For the text-containing cell, return its midpoint in [X, Y] coordinate format. 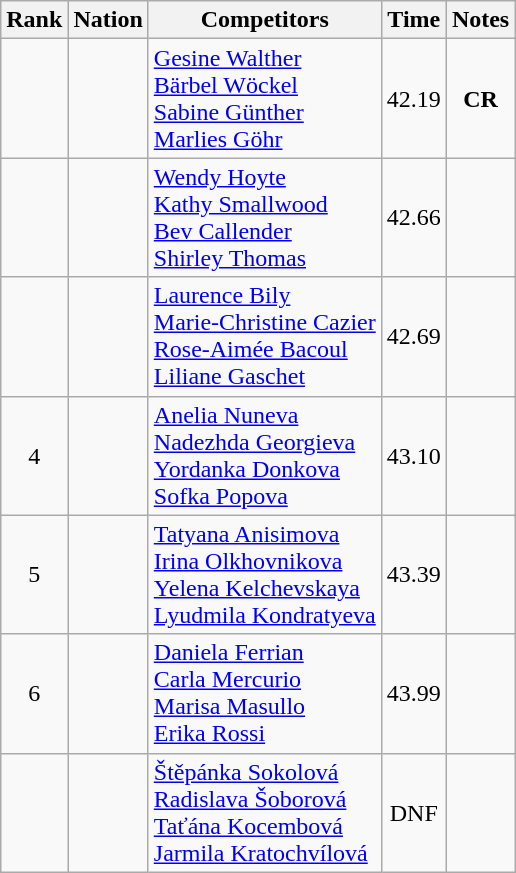
5 [34, 574]
Laurence BilyMarie-Christine CazierRose-Aimée BacoulLiliane Gaschet [264, 336]
42.19 [414, 98]
Anelia NunevaNadezhda GeorgievaYordanka DonkovaSofka Popova [264, 456]
42.66 [414, 218]
Štěpánka SokolováRadislava ŠoborováTaťána KocembováJarmila Kratochvílová [264, 812]
Notes [480, 20]
6 [34, 694]
Competitors [264, 20]
43.99 [414, 694]
Tatyana AnisimovaIrina OlkhovnikovaYelena KelchevskayaLyudmila Kondratyeva [264, 574]
43.39 [414, 574]
Wendy HoyteKathy SmallwoodBev CallenderShirley Thomas [264, 218]
CR [480, 98]
42.69 [414, 336]
Time [414, 20]
Daniela FerrianCarla MercurioMarisa MasulloErika Rossi [264, 694]
Nation [108, 20]
Gesine WaltherBärbel WöckelSabine GüntherMarlies Göhr [264, 98]
DNF [414, 812]
Rank [34, 20]
43.10 [414, 456]
4 [34, 456]
